Output the (x, y) coordinate of the center of the cell containing the given text.  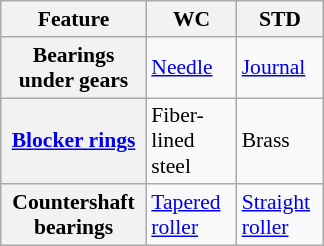
Fiber-lined steel (191, 142)
Needle (191, 68)
Bearings under gears (74, 68)
Blocker rings (74, 142)
STD (280, 19)
Tapered roller (191, 216)
Journal (280, 68)
Brass (280, 142)
WC (191, 19)
Feature (74, 19)
Straight roller (280, 216)
Countershaft bearings (74, 216)
